Extract the [x, y] coordinate from the center of the cell holding the provided text.  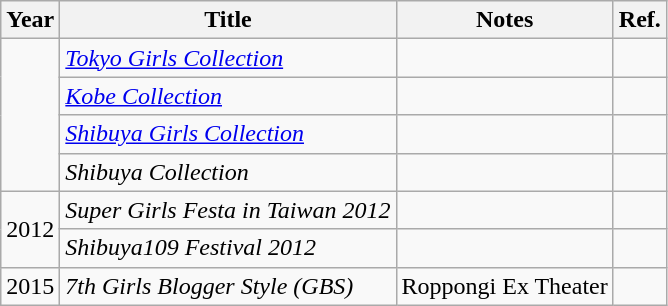
Year [30, 20]
Super Girls Festa in Taiwan 2012 [228, 210]
Shibuya Collection [228, 172]
Roppongi Ex Theater [504, 286]
Shibuya Girls Collection [228, 134]
Title [228, 20]
Tokyo Girls Collection [228, 58]
Shibuya109 Festival 2012 [228, 248]
2015 [30, 286]
Notes [504, 20]
Kobe Collection [228, 96]
2012 [30, 229]
Ref. [640, 20]
7th Girls Blogger Style (GBS) [228, 286]
